Determine the [x, y] coordinate at the center of the cell enclosing the given text.  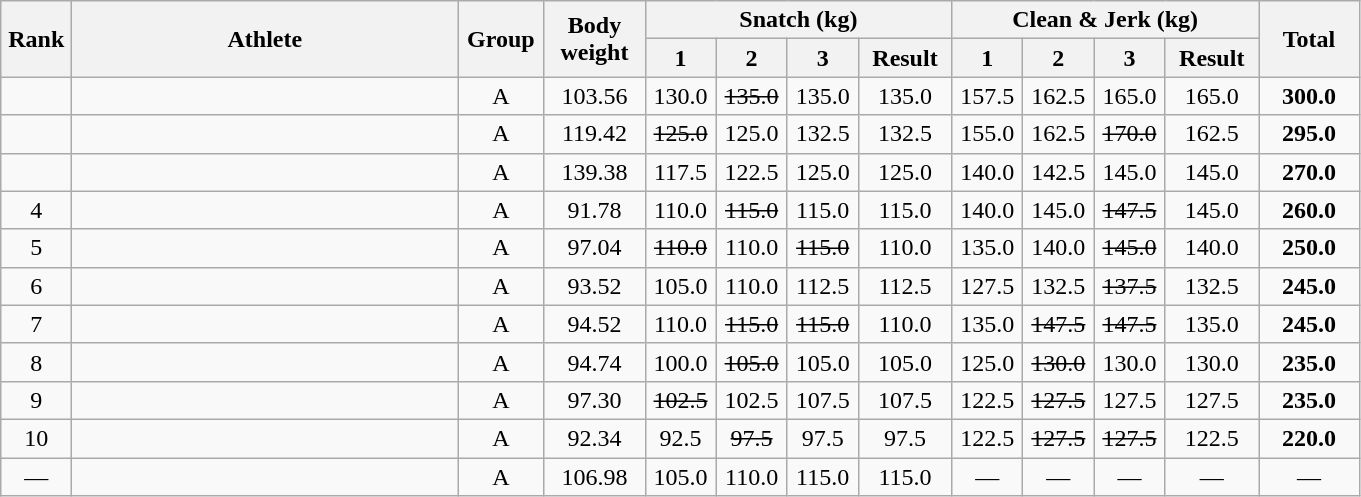
10 [36, 438]
Group [501, 39]
91.78 [594, 210]
4 [36, 210]
260.0 [1308, 210]
137.5 [1130, 286]
100.0 [680, 362]
117.5 [680, 172]
250.0 [1308, 248]
8 [36, 362]
Snatch (kg) [798, 20]
220.0 [1308, 438]
93.52 [594, 286]
92.5 [680, 438]
Athlete [265, 39]
7 [36, 324]
106.98 [594, 477]
142.5 [1058, 172]
6 [36, 286]
5 [36, 248]
Body weight [594, 39]
94.52 [594, 324]
Clean & Jerk (kg) [1106, 20]
92.34 [594, 438]
300.0 [1308, 96]
94.74 [594, 362]
295.0 [1308, 134]
Total [1308, 39]
103.56 [594, 96]
270.0 [1308, 172]
Rank [36, 39]
155.0 [988, 134]
170.0 [1130, 134]
9 [36, 400]
97.04 [594, 248]
157.5 [988, 96]
139.38 [594, 172]
119.42 [594, 134]
97.30 [594, 400]
